For the text-containing cell, return its midpoint in (X, Y) coordinate format. 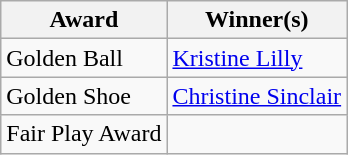
Golden Ball (84, 58)
Award (84, 20)
Golden Shoe (84, 96)
Fair Play Award (84, 134)
Christine Sinclair (257, 96)
Winner(s) (257, 20)
Kristine Lilly (257, 58)
